Scan for the cell matching the given text and deliver its [x, y] coordinate at center. 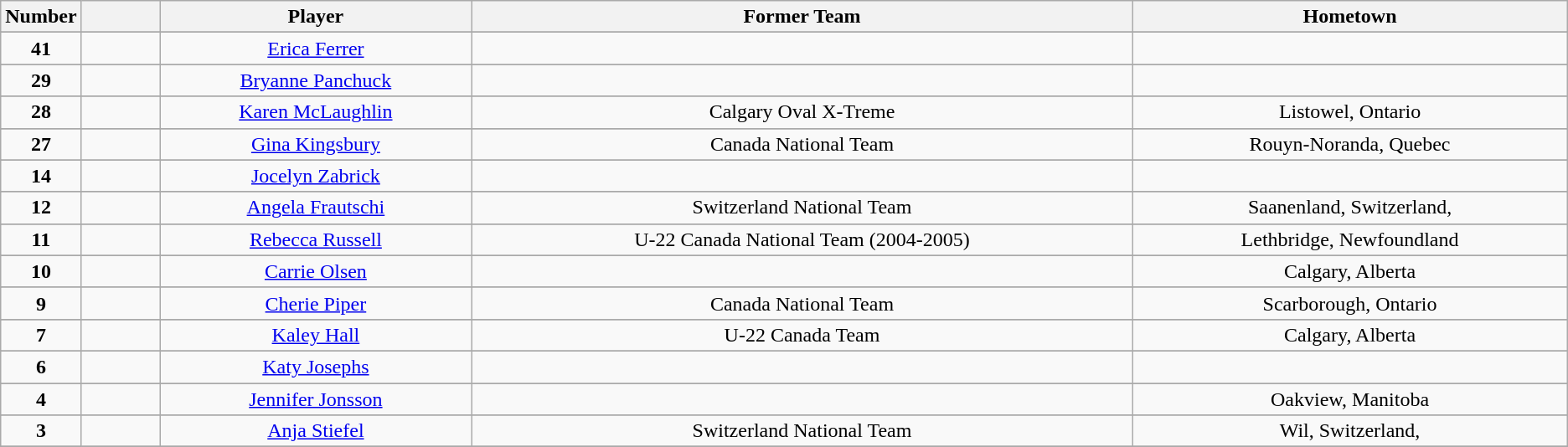
U-22 Canada Team [802, 335]
Jocelyn Zabrick [316, 176]
Bryanne Panchuck [316, 80]
Anja Stiefel [316, 431]
28 [41, 112]
10 [41, 271]
41 [41, 49]
Gina Kingsbury [316, 144]
Carrie Olsen [316, 271]
Calgary Oval X-Treme [802, 112]
Rebecca Russell [316, 239]
Angela Frautschi [316, 208]
9 [41, 303]
Kaley Hall [316, 335]
3 [41, 431]
Katy Josephs [316, 367]
4 [41, 399]
Wil, Switzerland, [1350, 431]
Saanenland, Switzerland, [1350, 208]
Former Team [802, 17]
29 [41, 80]
14 [41, 176]
Jennifer Jonsson [316, 399]
Number [41, 17]
6 [41, 367]
12 [41, 208]
11 [41, 239]
Erica Ferrer [316, 49]
U-22 Canada National Team (2004-2005) [802, 239]
Cherie Piper [316, 303]
Listowel, Ontario [1350, 112]
Karen McLaughlin [316, 112]
27 [41, 144]
7 [41, 335]
Rouyn-Noranda, Quebec [1350, 144]
Scarborough, Ontario [1350, 303]
Hometown [1350, 17]
Player [316, 17]
Oakview, Manitoba [1350, 399]
Lethbridge, Newfoundland [1350, 239]
